Scan for the cell matching the given text and deliver its [X, Y] coordinate at center. 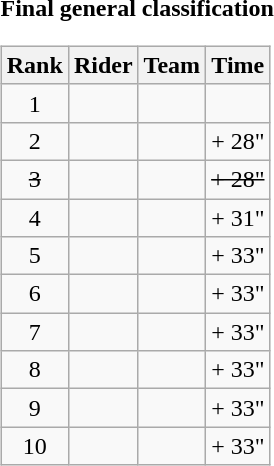
+ 31" [238, 217]
8 [34, 370]
7 [34, 332]
2 [34, 141]
Rank [34, 65]
3 [34, 179]
Team [172, 65]
4 [34, 217]
Rider [103, 65]
6 [34, 294]
1 [34, 103]
9 [34, 408]
5 [34, 256]
Time [238, 65]
10 [34, 446]
